For the text-containing cell, return its midpoint in [x, y] coordinate format. 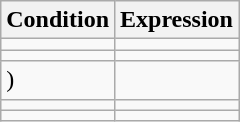
Condition [58, 20]
) [58, 80]
Expression [177, 20]
